Provide the [x, y] coordinate of the cell's center where the given text is located.  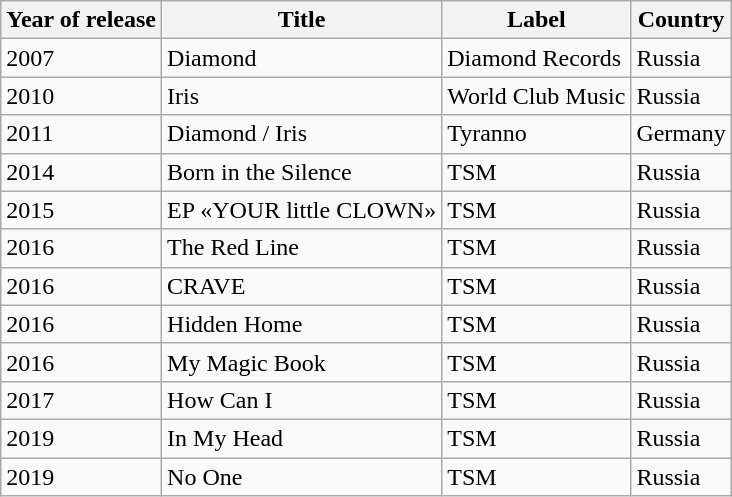
Hidden Home [302, 324]
Tyranno [536, 134]
2007 [82, 58]
EP «YOUR little CLOWN» [302, 210]
In My Head [302, 438]
No One [302, 477]
World Club Music [536, 96]
Germany [681, 134]
2017 [82, 400]
2015 [82, 210]
2010 [82, 96]
2014 [82, 172]
Year of release [82, 20]
CRAVE [302, 286]
My Magic Book [302, 362]
Diamond / Iris [302, 134]
Diamond [302, 58]
Diamond Records [536, 58]
Iris [302, 96]
Country [681, 20]
2011 [82, 134]
How Can I [302, 400]
Label [536, 20]
Title [302, 20]
The Red Line [302, 248]
Born in the Silence [302, 172]
